Return the [X, Y] coordinate for the center point of the cell that contains the specified text.  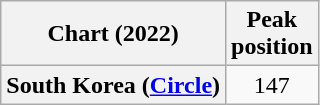
Chart (2022) [114, 34]
Peakposition [272, 34]
147 [272, 85]
South Korea (Circle) [114, 85]
